Provide the (x, y) coordinate of the cell's center where the given text is located.  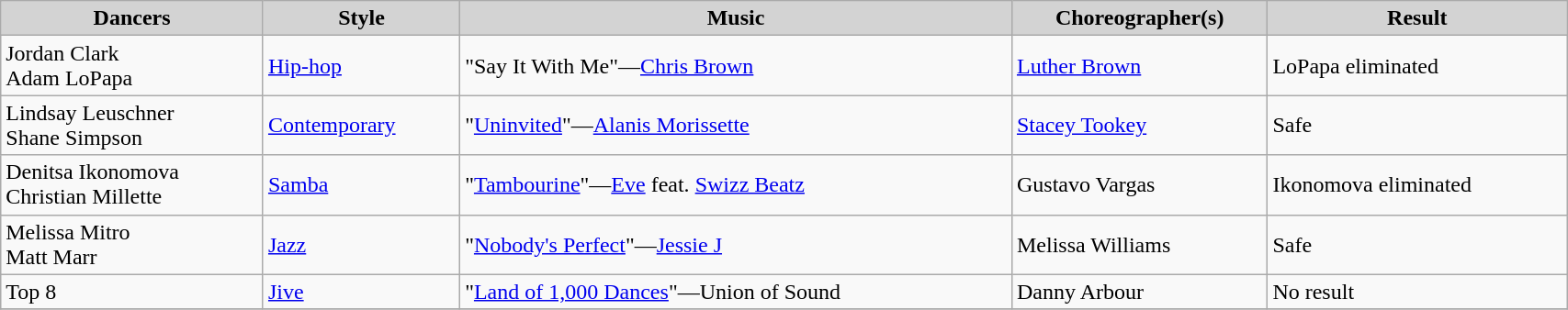
Contemporary (361, 125)
Melissa Williams (1139, 244)
Jive (361, 292)
LoPapa eliminated (1417, 66)
"Nobody's Perfect"—Jessie J (737, 244)
"Land of 1,000 Dances"—Union of Sound (737, 292)
Denitsa IkonomovaChristian Millette (132, 185)
Jordan ClarkAdam LoPapa (132, 66)
Luther Brown (1139, 66)
Samba (361, 185)
Music (737, 18)
Gustavo Vargas (1139, 185)
Style (361, 18)
Hip-hop (361, 66)
Jazz (361, 244)
Dancers (132, 18)
Stacey Tookey (1139, 125)
Danny Arbour (1139, 292)
"Tambourine"—Eve feat. Swizz Beatz (737, 185)
No result (1417, 292)
Melissa MitroMatt Marr (132, 244)
"Uninvited"—Alanis Morissette (737, 125)
Ikonomova eliminated (1417, 185)
Lindsay LeuschnerShane Simpson (132, 125)
Choreographer(s) (1139, 18)
Result (1417, 18)
"Say It With Me"—Chris Brown (737, 66)
Top 8 (132, 292)
